Scan for the cell matching the given text and deliver its [x, y] coordinate at center. 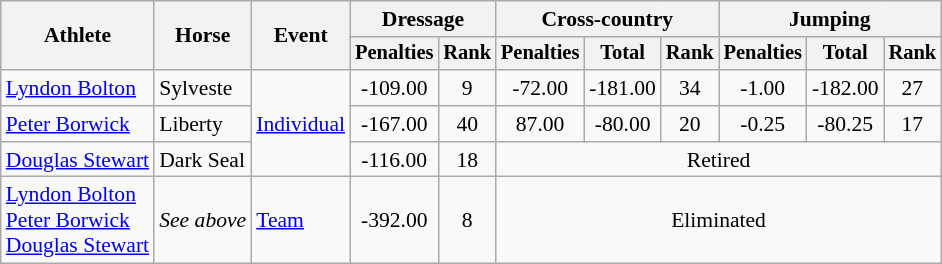
9 [467, 88]
Eliminated [718, 220]
17 [913, 124]
-181.00 [622, 88]
40 [467, 124]
-182.00 [846, 88]
-392.00 [394, 220]
20 [690, 124]
-80.00 [622, 124]
Horse [202, 36]
Peter Borwick [78, 124]
8 [467, 220]
87.00 [540, 124]
-80.25 [846, 124]
Dark Seal [202, 160]
Individual [300, 124]
-116.00 [394, 160]
Liberty [202, 124]
Retired [718, 160]
See above [202, 220]
Athlete [78, 36]
Cross-country [608, 19]
Dressage [423, 19]
-109.00 [394, 88]
Sylveste [202, 88]
Lyndon Bolton [78, 88]
Douglas Stewart [78, 160]
18 [467, 160]
-167.00 [394, 124]
Event [300, 36]
27 [913, 88]
Jumping [830, 19]
34 [690, 88]
-72.00 [540, 88]
-1.00 [763, 88]
-0.25 [763, 124]
Team [300, 220]
Lyndon BoltonPeter BorwickDouglas Stewart [78, 220]
